Capture the cell that displays the provided text and extract its [x, y] central coordinate. 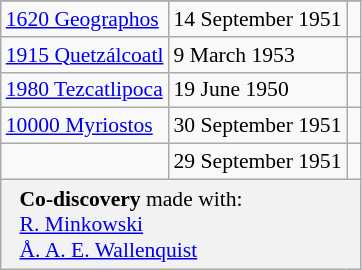
1620 Geographos [85, 19]
Co-discovery made with: R. Minkowski Å. A. E. Wallenquist [181, 224]
29 September 1951 [258, 162]
1980 Tezcatlipoca [85, 90]
30 September 1951 [258, 126]
1915 Quetzálcoatl [85, 55]
10000 Myriostos [85, 126]
9 March 1953 [258, 55]
14 September 1951 [258, 19]
19 June 1950 [258, 90]
